Find where the given text appears and provide that cell's center as (x, y) coordinate. 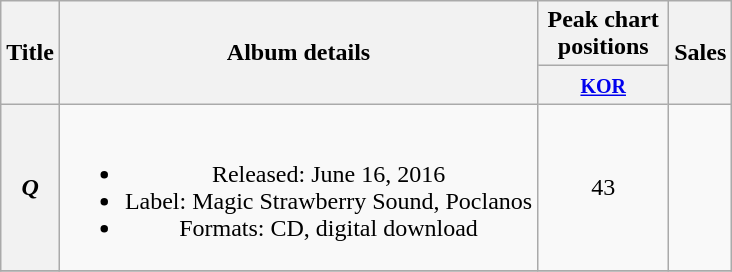
Peak chart positions (604, 34)
Q (30, 188)
KOR (604, 85)
Released: June 16, 2016Label: Magic Strawberry Sound, PoclanosFormats: CD, digital download (298, 188)
Sales (700, 52)
Album details (298, 52)
Title (30, 52)
43 (604, 188)
